Detect which cell encompasses the target text, then output its (x, y) center coordinate. 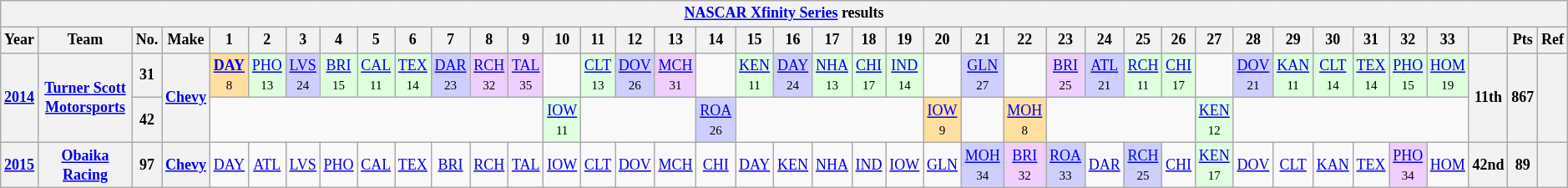
DOV21 (1253, 75)
Ref (1553, 40)
MCH (675, 165)
LVS24 (302, 75)
Year (20, 40)
9 (526, 40)
PHO15 (1408, 75)
CLT14 (1333, 75)
3 (302, 40)
MOH8 (1025, 120)
PHO13 (267, 75)
6 (413, 40)
Turner Scott Motorsports (85, 97)
IOW9 (943, 120)
KEN17 (1214, 165)
27 (1214, 40)
Team (85, 40)
2 (267, 40)
HOM19 (1448, 75)
30 (1333, 40)
IND14 (905, 75)
Pts (1523, 40)
TAL (526, 165)
42nd (1488, 165)
MCH31 (675, 75)
32 (1408, 40)
11th (1488, 97)
MOH34 (982, 165)
7 (451, 40)
CAL (376, 165)
5 (376, 40)
KEN12 (1214, 120)
11 (598, 40)
NHA (832, 165)
13 (675, 40)
15 (755, 40)
16 (793, 40)
KAN (1333, 165)
GLN (943, 165)
NHA13 (832, 75)
19 (905, 40)
RCH32 (489, 75)
21 (982, 40)
KEN (793, 165)
PHO (339, 165)
CLT13 (598, 75)
2015 (20, 165)
DOV26 (635, 75)
RCH25 (1143, 165)
IOW11 (563, 120)
12 (635, 40)
17 (832, 40)
ROA26 (716, 120)
RCH11 (1143, 75)
KAN11 (1293, 75)
DAR23 (451, 75)
PHO34 (1408, 165)
33 (1448, 40)
BRI15 (339, 75)
BRI32 (1025, 165)
BRI (451, 165)
29 (1293, 40)
HOM (1448, 165)
CAL11 (376, 75)
LVS (302, 165)
20 (943, 40)
DAR (1104, 165)
4 (339, 40)
KEN11 (755, 75)
25 (1143, 40)
89 (1523, 165)
ROA33 (1065, 165)
NASCAR Xfinity Series results (784, 13)
DAY24 (793, 75)
GLN27 (982, 75)
18 (868, 40)
1 (229, 40)
ATL (267, 165)
22 (1025, 40)
867 (1523, 97)
RCH (489, 165)
97 (147, 165)
26 (1179, 40)
23 (1065, 40)
Obaika Racing (85, 165)
IND (868, 165)
14 (716, 40)
10 (563, 40)
Make (186, 40)
DAY8 (229, 75)
42 (147, 120)
No. (147, 40)
BRI25 (1065, 75)
24 (1104, 40)
28 (1253, 40)
2014 (20, 97)
8 (489, 40)
ATL21 (1104, 75)
TAL35 (526, 75)
